Capture the cell that displays the provided text and extract its [X, Y] central coordinate. 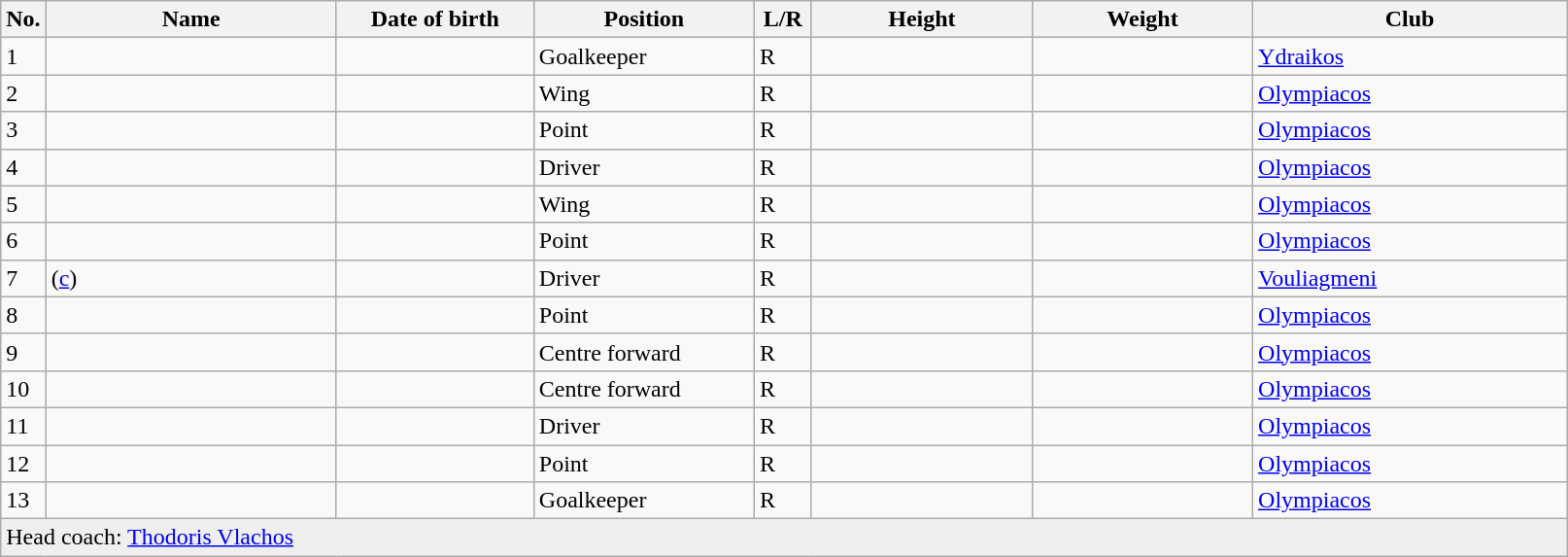
Name [190, 19]
5 [23, 204]
1 [23, 56]
10 [23, 389]
Position [643, 19]
13 [23, 501]
6 [23, 241]
12 [23, 464]
2 [23, 93]
8 [23, 315]
(c) [190, 278]
9 [23, 352]
3 [23, 130]
4 [23, 167]
Height [921, 19]
Head coach: Thodoris Vlachos [784, 538]
Club [1411, 19]
L/R [783, 19]
Vouliagmeni [1411, 278]
Weight [1142, 19]
Date of birth [435, 19]
No. [23, 19]
11 [23, 426]
7 [23, 278]
Ydraikos [1411, 56]
